Return (X, Y) of the center of cell containing provided text 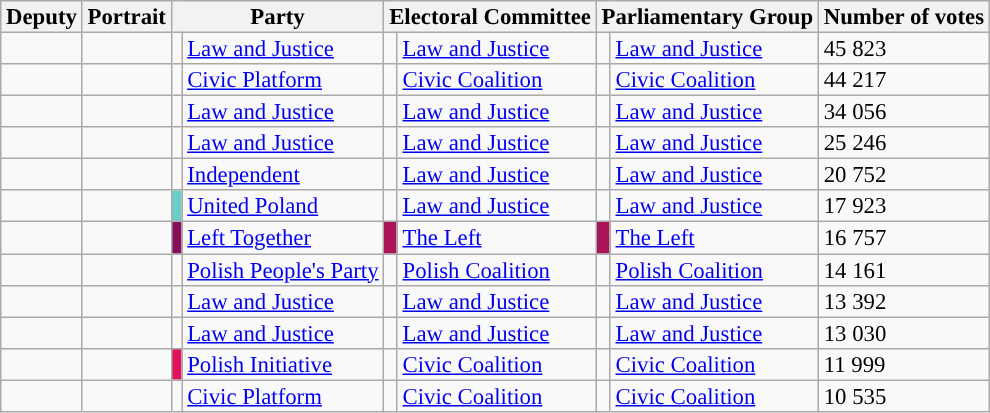
11 999 (904, 364)
Parliamentary Group (707, 17)
Left Together (283, 238)
20 752 (904, 175)
14 161 (904, 270)
Party (278, 17)
United Poland (283, 206)
13 392 (904, 301)
Polish People's Party (283, 270)
25 246 (904, 143)
16 757 (904, 238)
Number of votes (904, 17)
Electoral Committee (490, 17)
13 030 (904, 333)
Deputy (42, 17)
10 535 (904, 396)
Polish Initiative (283, 364)
44 217 (904, 80)
Independent (283, 175)
17 923 (904, 206)
45 823 (904, 49)
Portrait (126, 17)
34 056 (904, 112)
